Search for the cell housing the specified text and yield its [x, y] center coordinate. 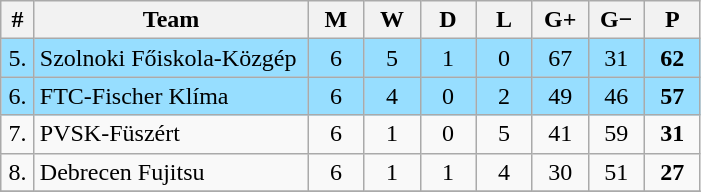
27 [672, 172]
L [504, 20]
P [672, 20]
5. [18, 58]
G− [616, 20]
67 [560, 58]
Team [171, 20]
8. [18, 172]
G+ [560, 20]
57 [672, 96]
49 [560, 96]
6. [18, 96]
62 [672, 58]
59 [616, 134]
FTC-Fischer Klíma [171, 96]
51 [616, 172]
Debrecen Fujitsu [171, 172]
30 [560, 172]
W [392, 20]
Szolnoki Főiskola-Közgép [171, 58]
46 [616, 96]
2 [504, 96]
M [336, 20]
41 [560, 134]
# [18, 20]
D [448, 20]
PVSK-Füszért [171, 134]
7. [18, 134]
